Scan for the cell matching the given text and deliver its [X, Y] coordinate at center. 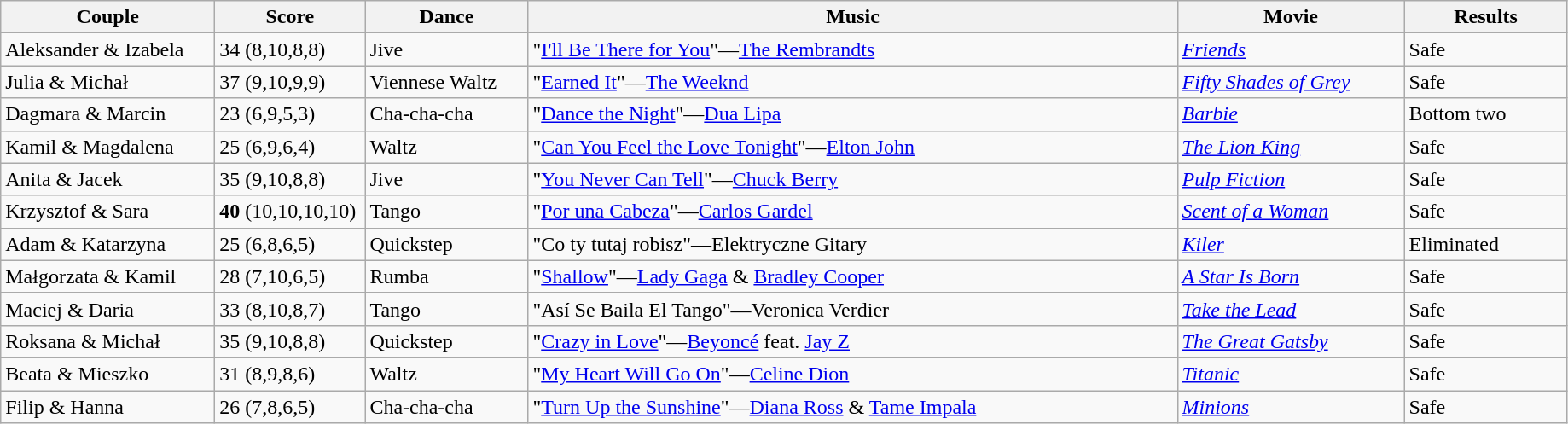
Dagmara & Marcin [107, 114]
26 (7,8,6,5) [290, 407]
37 (9,10,9,9) [290, 82]
"Así Se Baila El Tango"—Veronica Verdier [853, 309]
The Lion King [1291, 147]
Małgorzata & Kamil [107, 276]
"My Heart Will Go On"—Celine Dion [853, 374]
Rumba [447, 276]
"I'll Be There for You"—The Rembrandts [853, 49]
Couple [107, 17]
33 (8,10,8,7) [290, 309]
Kiler [1291, 244]
Music [853, 17]
Viennese Waltz [447, 82]
28 (7,10,6,5) [290, 276]
Scent of a Woman [1291, 212]
"Co ty tutaj robisz"—Elektryczne Gitary [853, 244]
34 (8,10,8,8) [290, 49]
31 (8,9,8,6) [290, 374]
Bottom two [1486, 114]
Results [1486, 17]
Take the Lead [1291, 309]
40 (10,10,10,10) [290, 212]
25 (6,8,6,5) [290, 244]
Maciej & Daria [107, 309]
Pulp Fiction [1291, 179]
Movie [1291, 17]
Dance [447, 17]
"Shallow"—Lady Gaga & Bradley Cooper [853, 276]
Beata & Mieszko [107, 374]
Krzysztof & Sara [107, 212]
Eliminated [1486, 244]
"Por una Cabeza"—Carlos Gardel [853, 212]
Score [290, 17]
"Turn Up the Sunshine"—Diana Ross & Tame Impala [853, 407]
25 (6,9,6,4) [290, 147]
Roksana & Michał [107, 341]
Filip & Hanna [107, 407]
Adam & Katarzyna [107, 244]
Anita & Jacek [107, 179]
Minions [1291, 407]
A Star Is Born [1291, 276]
Aleksander & Izabela [107, 49]
Friends [1291, 49]
Fifty Shades of Grey [1291, 82]
"You Never Can Tell"—Chuck Berry [853, 179]
Julia & Michał [107, 82]
Barbie [1291, 114]
"Can You Feel the Love Tonight"—Elton John [853, 147]
"Crazy in Love"—Beyoncé feat. Jay Z [853, 341]
"Earned It"—The Weeknd [853, 82]
Titanic [1291, 374]
Kamil & Magdalena [107, 147]
"Dance the Night"—Dua Lipa [853, 114]
The Great Gatsby [1291, 341]
23 (6,9,5,3) [290, 114]
